For the text-containing cell, return its midpoint in (x, y) coordinate format. 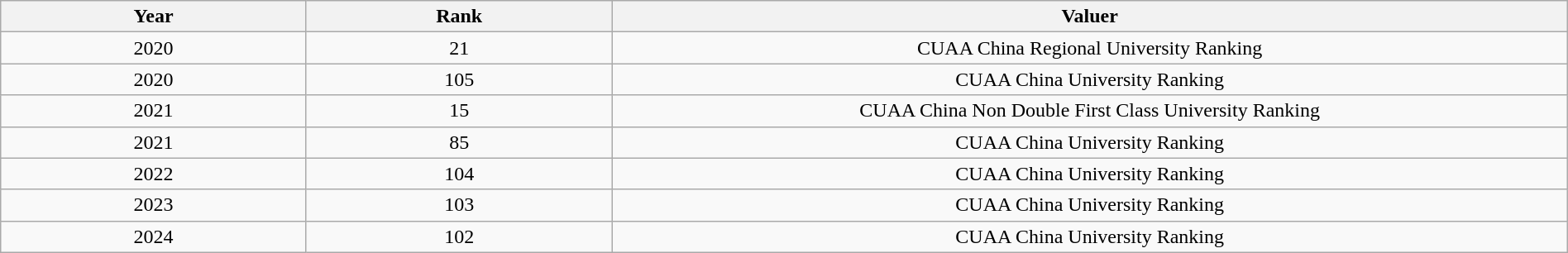
15 (459, 111)
102 (459, 236)
Valuer (1090, 17)
105 (459, 79)
85 (459, 142)
103 (459, 205)
2022 (154, 174)
Rank (459, 17)
2024 (154, 236)
Year (154, 17)
2023 (154, 205)
CUAA China Non Double First Class University Ranking (1090, 111)
104 (459, 174)
21 (459, 48)
CUAA China Regional University Ranking (1090, 48)
